Extract the [X, Y] coordinate from the center of the cell holding the provided text.  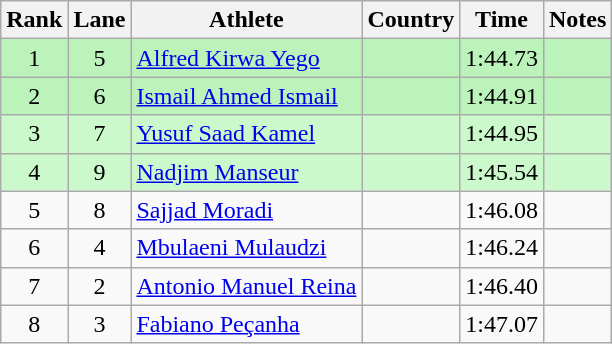
Fabiano Peçanha [246, 324]
Ismail Ahmed Ismail [246, 96]
Yusuf Saad Kamel [246, 134]
1:47.07 [502, 324]
Alfred Kirwa Yego [246, 58]
1:44.73 [502, 58]
1 [34, 58]
Sajjad Moradi [246, 210]
Athlete [246, 20]
1:45.54 [502, 172]
1:46.24 [502, 248]
1:44.95 [502, 134]
Nadjim Manseur [246, 172]
Country [411, 20]
1:46.40 [502, 286]
Antonio Manuel Reina [246, 286]
Mbulaeni Mulaudzi [246, 248]
9 [100, 172]
Notes [577, 20]
Rank [34, 20]
1:46.08 [502, 210]
Lane [100, 20]
Time [502, 20]
1:44.91 [502, 96]
